Find where the given text appears and provide that cell's center as (X, Y) coordinate. 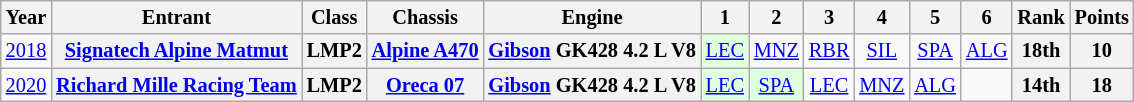
Points (1102, 17)
5 (935, 17)
18th (1040, 51)
Signatech Alpine Matmut (176, 51)
Entrant (176, 17)
2020 (26, 85)
4 (882, 17)
18 (1102, 85)
2018 (26, 51)
Class (334, 17)
10 (1102, 51)
1 (725, 17)
RBR (829, 51)
14th (1040, 85)
6 (987, 17)
Year (26, 17)
Oreca 07 (426, 85)
Chassis (426, 17)
Rank (1040, 17)
Engine (592, 17)
2 (776, 17)
Alpine A470 (426, 51)
SIL (882, 51)
3 (829, 17)
Richard Mille Racing Team (176, 85)
